Output the (X, Y) coordinate of the center of the cell containing the given text.  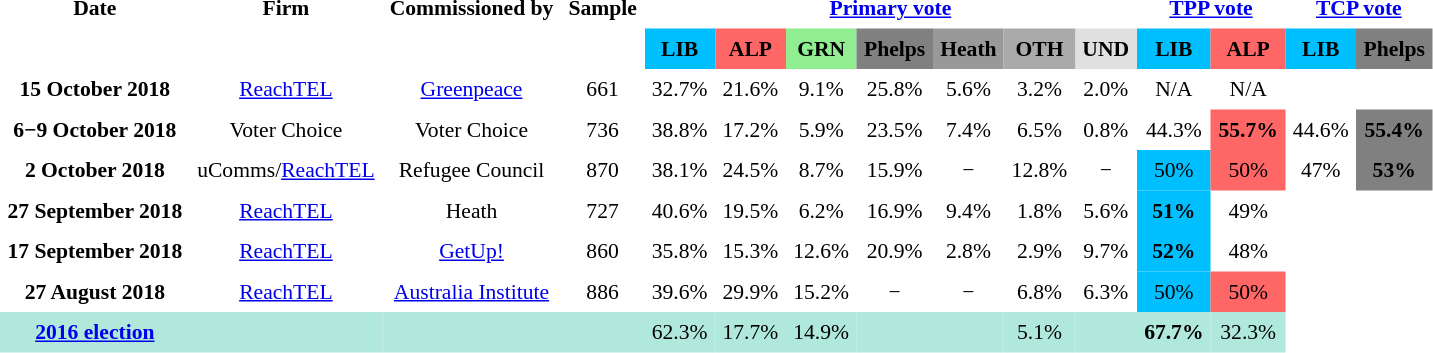
886 (602, 291)
727 (602, 210)
UND (1106, 48)
GetUp! (472, 251)
24.5% (750, 170)
44.6% (1320, 129)
15.9% (895, 170)
Refugee Council (472, 170)
35.8% (680, 251)
29.9% (750, 291)
6.8% (1040, 291)
661 (602, 89)
27 August 2018 (95, 291)
25.8% (895, 89)
OTH (1040, 48)
23.5% (895, 129)
62.3% (680, 332)
48% (1248, 251)
0.8% (1106, 129)
5.1% (1040, 332)
Greenpeace (472, 89)
17.2% (750, 129)
17.7% (750, 332)
32.7% (680, 89)
6−9 October 2018 (95, 129)
19.5% (750, 210)
2016 election (95, 332)
736 (602, 129)
20.9% (895, 251)
860 (602, 251)
52% (1174, 251)
6.5% (1040, 129)
38.1% (680, 170)
44.3% (1174, 129)
16.9% (895, 210)
51% (1174, 210)
67.7% (1174, 332)
12.8% (1040, 170)
8.7% (822, 170)
27 September 2018 (95, 210)
6.2% (822, 210)
2 October 2018 (95, 170)
9.4% (968, 210)
38.8% (680, 129)
15.2% (822, 291)
uComms/ReachTEL (286, 170)
870 (602, 170)
55.4% (1394, 129)
1.8% (1040, 210)
9.7% (1106, 251)
47% (1320, 170)
21.6% (750, 89)
40.6% (680, 210)
55.7% (1248, 129)
32.3% (1248, 332)
Australia Institute (472, 291)
39.6% (680, 291)
7.4% (968, 129)
3.2% (1040, 89)
6.3% (1106, 291)
49% (1248, 210)
14.9% (822, 332)
GRN (822, 48)
9.1% (822, 89)
15 October 2018 (95, 89)
53% (1394, 170)
2.0% (1106, 89)
2.8% (968, 251)
17 September 2018 (95, 251)
12.6% (822, 251)
5.9% (822, 129)
2.9% (1040, 251)
15.3% (750, 251)
